For the text-containing cell, return its midpoint in [X, Y] coordinate format. 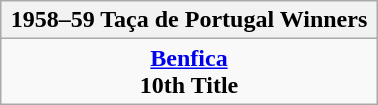
Benfica10th Title [189, 72]
1958–59 Taça de Portugal Winners [189, 20]
